Detect which cell encompasses the target text, then output its [x, y] center coordinate. 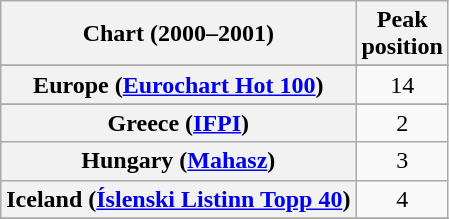
Greece (IFPI) [178, 123]
3 [402, 161]
14 [402, 85]
Europe (Eurochart Hot 100) [178, 85]
Chart (2000–2001) [178, 34]
4 [402, 199]
Iceland (Íslenski Listinn Topp 40) [178, 199]
Peakposition [402, 34]
Hungary (Mahasz) [178, 161]
2 [402, 123]
